Provide the (x, y) coordinate of the cell's center where the given text is located.  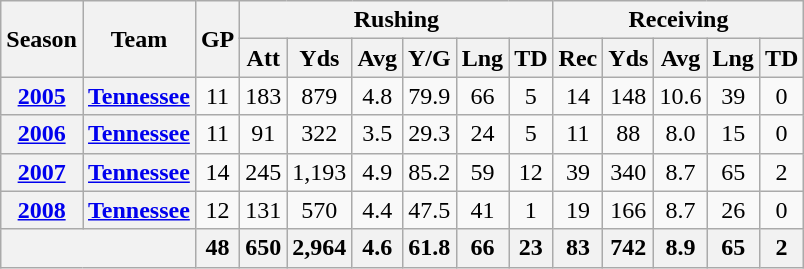
79.9 (429, 96)
24 (482, 134)
91 (264, 134)
Rushing (396, 20)
83 (578, 248)
85.2 (429, 172)
Rec (578, 58)
131 (264, 210)
2008 (42, 210)
15 (733, 134)
88 (628, 134)
148 (628, 96)
59 (482, 172)
GP (217, 39)
26 (733, 210)
Att (264, 58)
8.0 (680, 134)
3.5 (378, 134)
879 (320, 96)
650 (264, 248)
322 (320, 134)
4.9 (378, 172)
23 (531, 248)
2,964 (320, 248)
19 (578, 210)
41 (482, 210)
48 (217, 248)
245 (264, 172)
1 (531, 210)
4.6 (378, 248)
10.6 (680, 96)
1,193 (320, 172)
570 (320, 210)
2007 (42, 172)
340 (628, 172)
47.5 (429, 210)
Team (138, 39)
2005 (42, 96)
Receiving (678, 20)
Y/G (429, 58)
61.8 (429, 248)
183 (264, 96)
29.3 (429, 134)
4.8 (378, 96)
8.9 (680, 248)
2006 (42, 134)
Season (42, 39)
742 (628, 248)
166 (628, 210)
4.4 (378, 210)
